For the text-containing cell, return its midpoint in [X, Y] coordinate format. 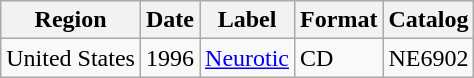
CD [339, 58]
Label [248, 20]
Region [71, 20]
Date [170, 20]
Catalog [428, 20]
Neurotic [248, 58]
1996 [170, 58]
NE6902 [428, 58]
United States [71, 58]
Format [339, 20]
